Capture the cell that displays the provided text and extract its [X, Y] central coordinate. 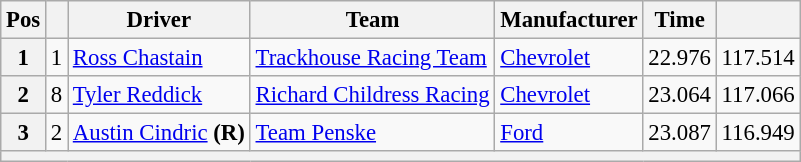
Time [680, 20]
Pos [24, 20]
Manufacturer [569, 20]
Team Penske [372, 133]
Ross Chastain [160, 58]
117.066 [758, 95]
Driver [160, 20]
117.514 [758, 58]
Richard Childress Racing [372, 95]
3 [24, 133]
Team [372, 20]
Trackhouse Racing Team [372, 58]
23.087 [680, 133]
22.976 [680, 58]
Ford [569, 133]
Tyler Reddick [160, 95]
116.949 [758, 133]
Austin Cindric (R) [160, 133]
23.064 [680, 95]
8 [57, 95]
